Return the (x, y) coordinate for the center point of the cell that contains the specified text.  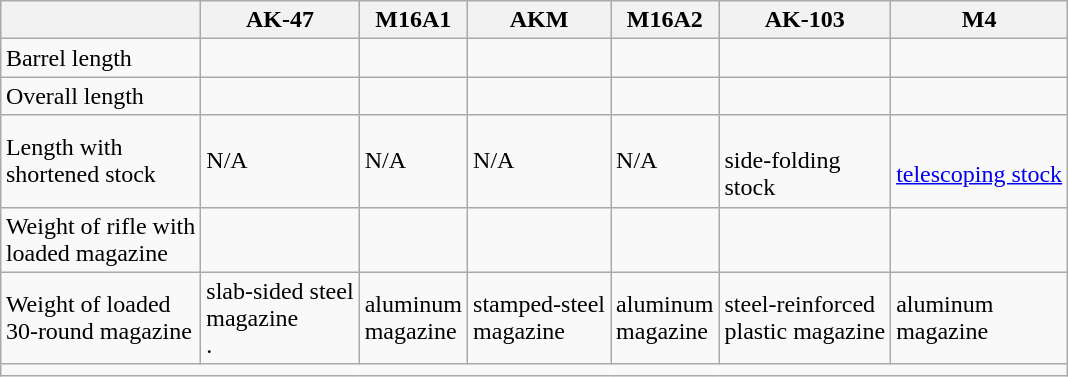
Overall length (100, 96)
steel-reinforcedplastic magazine (805, 318)
Length withshortened stock (100, 161)
M4 (980, 20)
side-foldingstock (805, 161)
Barrel length (100, 58)
AKM (540, 20)
stamped-steelmagazine (540, 318)
AK-47 (280, 20)
M16A1 (413, 20)
M16A2 (665, 20)
Weight of loaded30-round magazine (100, 318)
AK-103 (805, 20)
telescoping stock (980, 161)
Weight of rifle withloaded magazine (100, 240)
slab-sided steelmagazine. (280, 318)
